For the text-containing cell, return its midpoint in [X, Y] coordinate format. 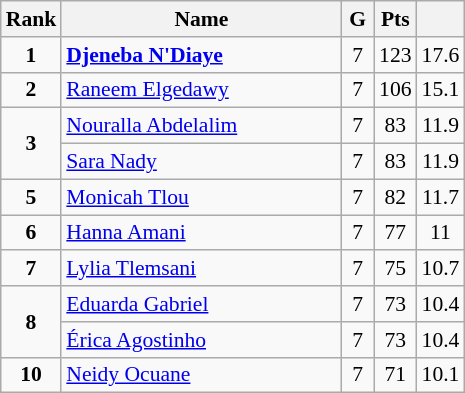
1 [32, 55]
Sara Nady [201, 162]
Name [201, 19]
10.7 [441, 269]
11 [441, 233]
82 [396, 197]
17.6 [441, 55]
Nouralla Abdelalim [201, 126]
Érica Agostinho [201, 340]
3 [32, 144]
Lylia Tlemsani [201, 269]
G [358, 19]
Pts [396, 19]
8 [32, 322]
10 [32, 375]
Hanna Amani [201, 233]
77 [396, 233]
123 [396, 55]
Rank [32, 19]
71 [396, 375]
5 [32, 197]
Eduarda Gabriel [201, 304]
15.1 [441, 90]
75 [396, 269]
10.1 [441, 375]
6 [32, 233]
Monicah Tlou [201, 197]
Raneem Elgedawy [201, 90]
Djeneba N'Diaye [201, 55]
106 [396, 90]
2 [32, 90]
Neidy Ocuane [201, 375]
11.7 [441, 197]
